For the text-containing cell, return its midpoint in [x, y] coordinate format. 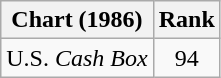
U.S. Cash Box [77, 58]
Rank [186, 20]
Chart (1986) [77, 20]
94 [186, 58]
